Return the [x, y] coordinate for the center point of the cell that contains the specified text.  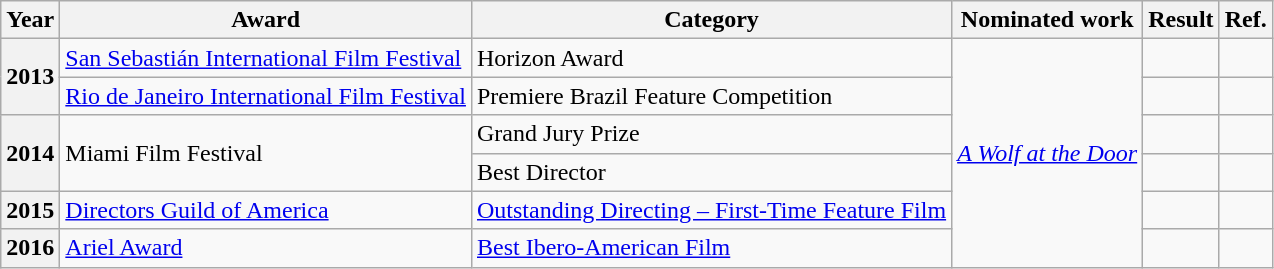
A Wolf at the Door [1048, 153]
Result [1181, 20]
Best Director [711, 172]
Horizon Award [711, 58]
Award [266, 20]
Premiere Brazil Feature Competition [711, 96]
Best Ibero-American Film [711, 248]
Category [711, 20]
Grand Jury Prize [711, 134]
San Sebastián International Film Festival [266, 58]
Outstanding Directing – First-Time Feature Film [711, 210]
Ariel Award [266, 248]
Miami Film Festival [266, 153]
Rio de Janeiro International Film Festival [266, 96]
Directors Guild of America [266, 210]
2016 [30, 248]
Ref. [1246, 20]
2013 [30, 77]
2014 [30, 153]
Nominated work [1048, 20]
Year [30, 20]
2015 [30, 210]
